Output the [x, y] coordinate of the center of the cell containing the given text.  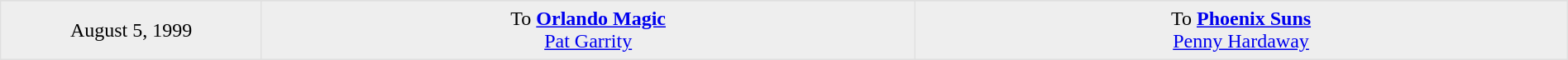
To Phoenix Suns Penny Hardaway [1241, 30]
To Orlando Magic Pat Garrity [587, 30]
August 5, 1999 [131, 30]
